Return (x, y) of the center of cell containing provided text 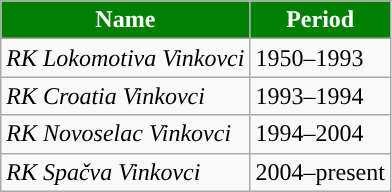
RK Spačva Vinkovci (126, 172)
1994–2004 (320, 134)
2004–present (320, 172)
RK Lokomotiva Vinkovci (126, 58)
Period (320, 20)
RK Croatia Vinkovci (126, 96)
RK Novoselac Vinkovci (126, 134)
Name (126, 20)
1993–1994 (320, 96)
1950–1993 (320, 58)
